Output the [X, Y] coordinate of the center of the cell containing the given text.  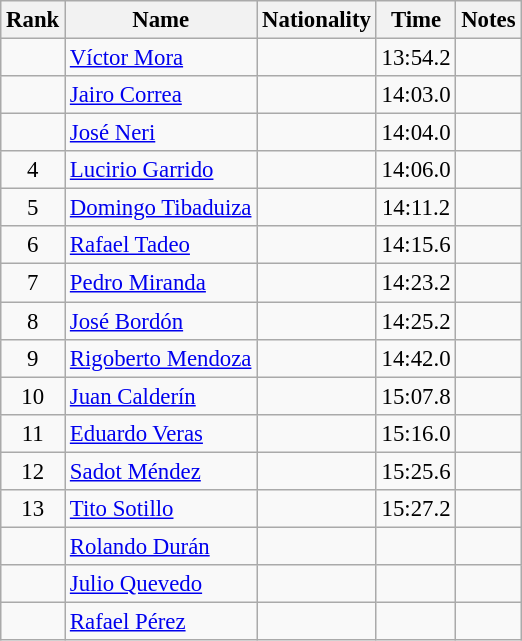
Lucirio Garrido [161, 170]
14:04.0 [416, 133]
Juan Calderín [161, 396]
Rigoberto Mendoza [161, 358]
5 [33, 208]
Julio Quevedo [161, 584]
6 [33, 245]
Eduardo Veras [161, 433]
10 [33, 396]
Domingo Tibaduiza [161, 208]
Notes [488, 20]
Time [416, 20]
4 [33, 170]
15:27.2 [416, 509]
Jairo Correa [161, 95]
Name [161, 20]
José Neri [161, 133]
Rafael Tadeo [161, 245]
15:25.6 [416, 471]
14:25.2 [416, 321]
Rolando Durán [161, 546]
14:23.2 [416, 283]
Víctor Mora [161, 58]
Tito Sotillo [161, 509]
Nationality [316, 20]
José Bordón [161, 321]
15:07.8 [416, 396]
13:54.2 [416, 58]
13 [33, 509]
14:06.0 [416, 170]
7 [33, 283]
Sadot Méndez [161, 471]
9 [33, 358]
Pedro Miranda [161, 283]
12 [33, 471]
11 [33, 433]
14:11.2 [416, 208]
15:16.0 [416, 433]
Rafael Pérez [161, 621]
14:15.6 [416, 245]
14:42.0 [416, 358]
8 [33, 321]
Rank [33, 20]
14:03.0 [416, 95]
